Find where the given text appears and provide that cell's center as [X, Y] coordinate. 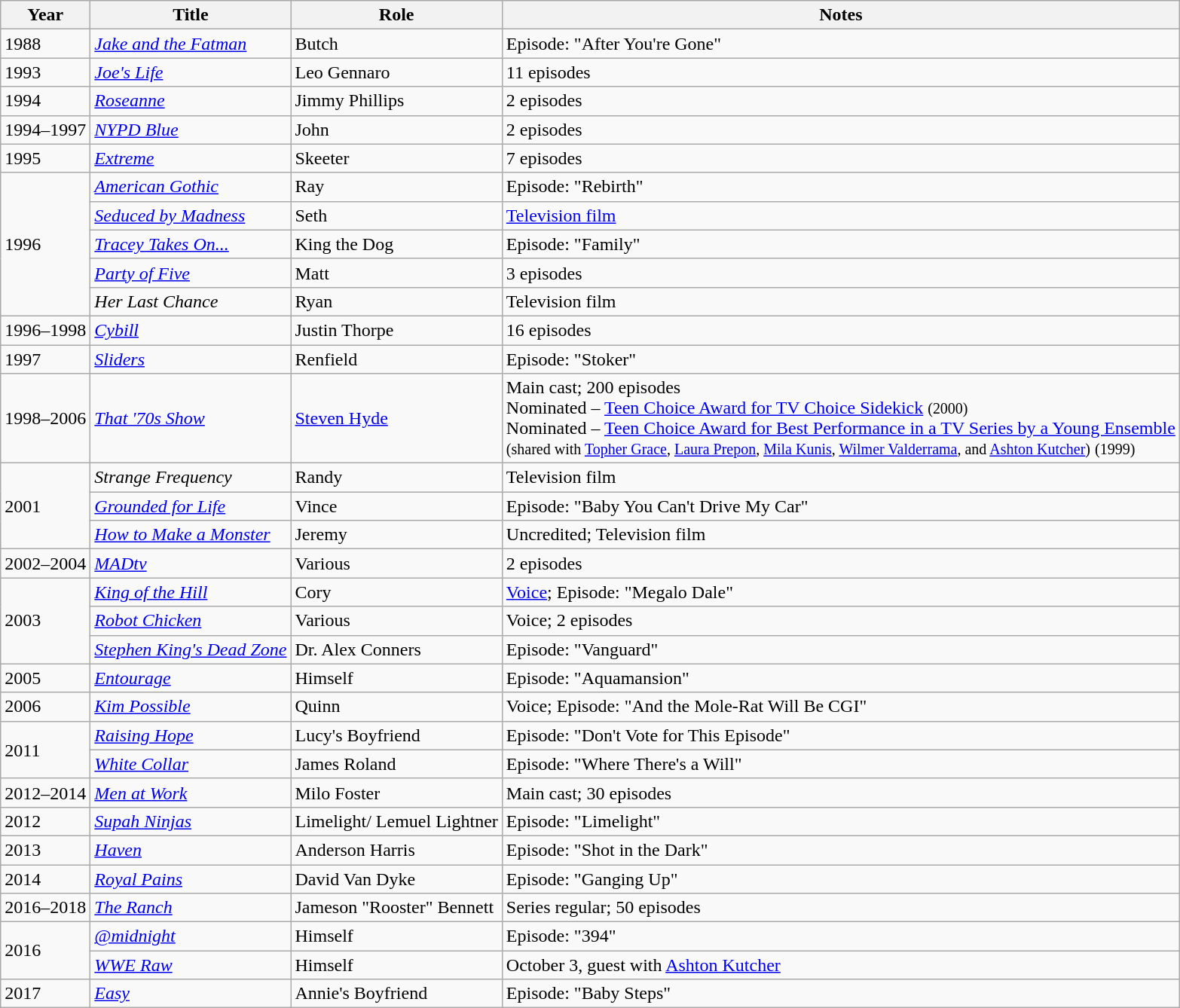
James Roland [396, 764]
Justin Thorpe [396, 330]
Uncredited; Television film [841, 535]
Episode: "Baby Steps" [841, 994]
Seduced by Madness [191, 215]
Year [45, 15]
WWE Raw [191, 965]
Episode: "Rebirth" [841, 187]
1994–1997 [45, 130]
Tracey Takes On... [191, 244]
NYPD Blue [191, 130]
Title [191, 15]
1995 [45, 158]
2012 [45, 821]
Stephen King's Dead Zone [191, 649]
Episode: "Aquamansion" [841, 678]
3 episodes [841, 273]
The Ranch [191, 908]
16 episodes [841, 330]
2014 [45, 879]
Men at Work [191, 793]
2017 [45, 994]
Royal Pains [191, 879]
John [396, 130]
Jimmy Phillips [396, 101]
Renfield [396, 359]
Seth [396, 215]
Annie's Boyfriend [396, 994]
Joe's Life [191, 72]
Strange Frequency [191, 478]
1997 [45, 359]
Episode: "Where There's a Will" [841, 764]
Lucy's Boyfriend [396, 735]
October 3, guest with Ashton Kutcher [841, 965]
Episode: "Family" [841, 244]
2002–2004 [45, 564]
Main cast; 30 episodes [841, 793]
Voice; 2 episodes [841, 621]
1996 [45, 244]
Extreme [191, 158]
2005 [45, 678]
King the Dog [396, 244]
Episode: "After You're Gone" [841, 44]
MADtv [191, 564]
Skeeter [396, 158]
Matt [396, 273]
David Van Dyke [396, 879]
American Gothic [191, 187]
1996–1998 [45, 330]
Dr. Alex Conners [396, 649]
Milo Foster [396, 793]
Kim Possible [191, 707]
Voice; Episode: "And the Mole-Rat Will Be CGI" [841, 707]
Anderson Harris [396, 850]
Jeremy [396, 535]
Ray [396, 187]
Butch [396, 44]
1994 [45, 101]
Episode: "Vanguard" [841, 649]
Steven Hyde [396, 419]
Leo Gennaro [396, 72]
Easy [191, 994]
Robot Chicken [191, 621]
Jameson "Rooster" Bennett [396, 908]
Roseanne [191, 101]
Randy [396, 478]
2012–2014 [45, 793]
Supah Ninjas [191, 821]
2016 [45, 951]
Episode: "Limelight" [841, 821]
Ryan [396, 301]
7 episodes [841, 158]
1993 [45, 72]
Episode: "Stoker" [841, 359]
Voice; Episode: "Megalo Dale" [841, 592]
2001 [45, 506]
Episode: "394" [841, 936]
How to Make a Monster [191, 535]
Her Last Chance [191, 301]
1988 [45, 44]
Series regular; 50 episodes [841, 908]
Cory [396, 592]
Episode: "Ganging Up" [841, 879]
2006 [45, 707]
Sliders [191, 359]
2003 [45, 621]
2011 [45, 750]
Episode: "Baby You Can't Drive My Car" [841, 506]
1998–2006 [45, 419]
Raising Hope [191, 735]
Vince [396, 506]
11 episodes [841, 72]
Quinn [396, 707]
King of the Hill [191, 592]
Cybill [191, 330]
Haven [191, 850]
Party of Five [191, 273]
2016–2018 [45, 908]
Entourage [191, 678]
Jake and the Fatman [191, 44]
@midnight [191, 936]
White Collar [191, 764]
Episode: "Don't Vote for This Episode" [841, 735]
That '70s Show [191, 419]
Limelight/ Lemuel Lightner [396, 821]
Notes [841, 15]
2013 [45, 850]
Role [396, 15]
Grounded for Life [191, 506]
Episode: "Shot in the Dark" [841, 850]
